For the text-containing cell, return its midpoint in [x, y] coordinate format. 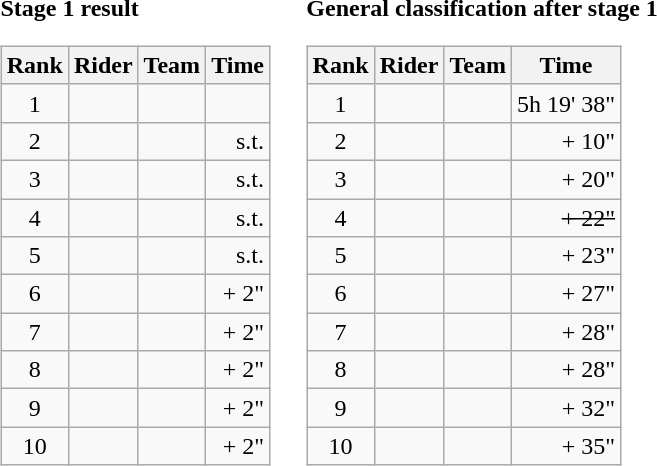
+ 10" [566, 141]
+ 35" [566, 446]
+ 27" [566, 294]
+ 20" [566, 179]
+ 32" [566, 408]
5h 19' 38" [566, 103]
+ 22" [566, 217]
+ 23" [566, 256]
